Find where the given text appears and provide that cell's center as (x, y) coordinate. 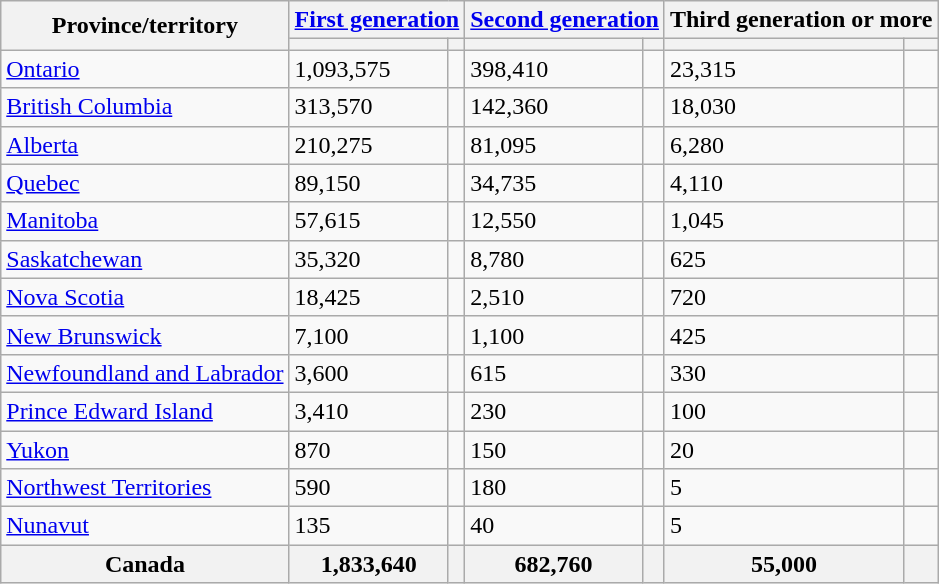
Newfoundland and Labrador (145, 373)
18,030 (784, 107)
1,833,640 (368, 564)
100 (784, 411)
7,100 (368, 335)
First generation (377, 20)
230 (554, 411)
20 (784, 449)
Third generation or more (800, 20)
Northwest Territories (145, 488)
3,410 (368, 411)
1,100 (554, 335)
720 (784, 297)
3,600 (368, 373)
Alberta (145, 145)
590 (368, 488)
Nunavut (145, 526)
313,570 (368, 107)
1,093,575 (368, 69)
Prince Edward Island (145, 411)
40 (554, 526)
8,780 (554, 259)
6,280 (784, 145)
Nova Scotia (145, 297)
180 (554, 488)
625 (784, 259)
142,360 (554, 107)
New Brunswick (145, 335)
Province/territory (145, 26)
210,275 (368, 145)
150 (554, 449)
Ontario (145, 69)
57,615 (368, 221)
398,410 (554, 69)
Manitoba (145, 221)
12,550 (554, 221)
British Columbia (145, 107)
615 (554, 373)
425 (784, 335)
330 (784, 373)
Quebec (145, 183)
Second generation (565, 20)
35,320 (368, 259)
34,735 (554, 183)
55,000 (784, 564)
4,110 (784, 183)
135 (368, 526)
682,760 (554, 564)
Saskatchewan (145, 259)
18,425 (368, 297)
81,095 (554, 145)
89,150 (368, 183)
1,045 (784, 221)
Canada (145, 564)
2,510 (554, 297)
23,315 (784, 69)
Yukon (145, 449)
870 (368, 449)
